From the cell containing the given text, extract its center point as (X, Y) coordinate. 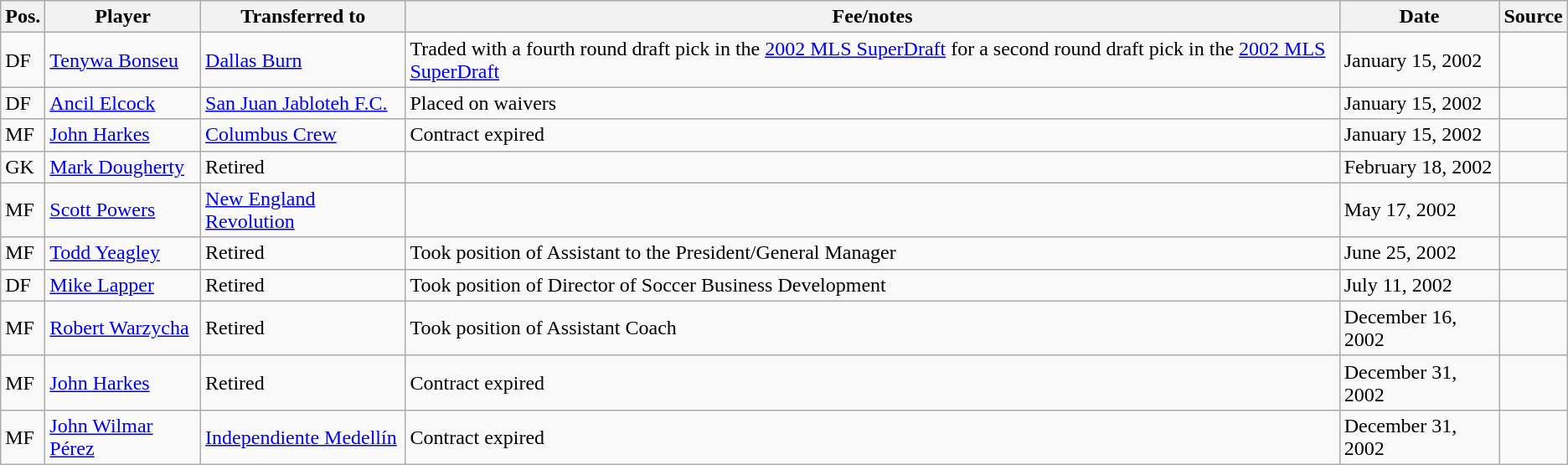
Fee/notes (873, 17)
Source (1533, 17)
San Juan Jabloteh F.C. (303, 103)
June 25, 2002 (1419, 253)
Columbus Crew (303, 135)
Ancil Elcock (123, 103)
Traded with a fourth round draft pick in the 2002 MLS SuperDraft for a second round draft pick in the 2002 MLS SuperDraft (873, 60)
December 16, 2002 (1419, 328)
July 11, 2002 (1419, 285)
Todd Yeagley (123, 253)
Tenywa Bonseu (123, 60)
GK (23, 167)
Player (123, 17)
Took position of Assistant to the President/General Manager (873, 253)
Dallas Burn (303, 60)
Date (1419, 17)
Took position of Assistant Coach (873, 328)
February 18, 2002 (1419, 167)
May 17, 2002 (1419, 209)
Pos. (23, 17)
John Wilmar Pérez (123, 437)
New England Revolution (303, 209)
Took position of Director of Soccer Business Development (873, 285)
Mark Dougherty (123, 167)
Robert Warzycha (123, 328)
Placed on waivers (873, 103)
Transferred to (303, 17)
Mike Lapper (123, 285)
Scott Powers (123, 209)
Independiente Medellín (303, 437)
